Output the [X, Y] coordinate of the center of the cell containing the given text.  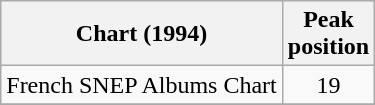
19 [328, 85]
Peakposition [328, 34]
Chart (1994) [142, 34]
French SNEP Albums Chart [142, 85]
